Locate the cell with the specified text and output its [X, Y] center coordinate. 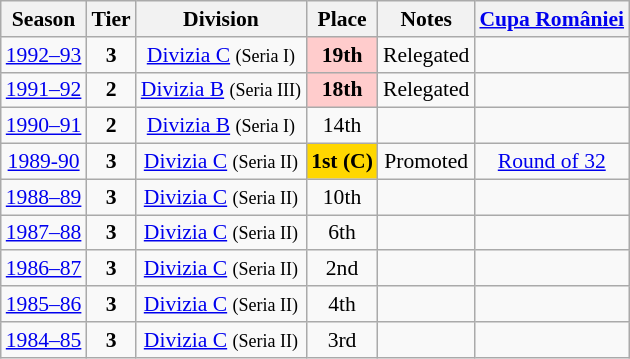
4th [342, 304]
Cupa României [552, 19]
1992–93 [44, 55]
1991–92 [44, 90]
Notes [426, 19]
1988–89 [44, 197]
14th [342, 126]
18th [342, 90]
1986–87 [44, 269]
1st (C) [342, 162]
Round of 32 [552, 162]
1990–91 [44, 126]
19th [342, 55]
10th [342, 197]
Tier [110, 19]
Season [44, 19]
1987–88 [44, 233]
Divizia B (Seria I) [221, 126]
1985–86 [44, 304]
Promoted [426, 162]
3rd [342, 340]
Division [221, 19]
2nd [342, 269]
6th [342, 233]
1989-90 [44, 162]
1984–85 [44, 340]
Divizia B (Seria III) [221, 90]
Place [342, 19]
Divizia C (Seria I) [221, 55]
